Scan for the cell matching the given text and deliver its [x, y] coordinate at center. 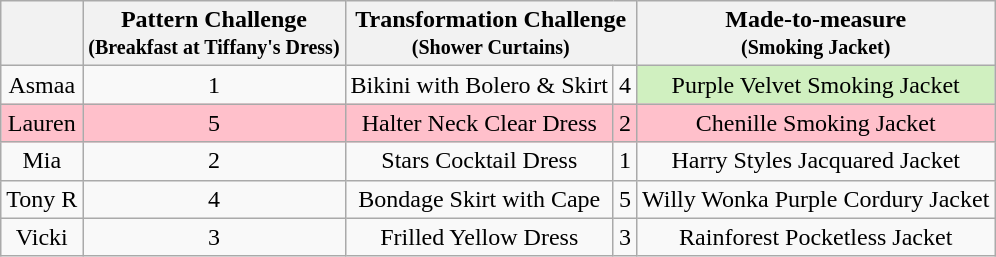
Tony R [42, 199]
Asmaa [42, 85]
Rainforest Pocketless Jacket [816, 237]
Bikini with Bolero & Skirt [479, 85]
Transformation Challenge(Shower Curtains) [490, 34]
Harry Styles Jacquared Jacket [816, 161]
Lauren [42, 123]
Willy Wonka Purple Cordury Jacket [816, 199]
Pattern Challenge(Breakfast at Tiffany's Dress) [214, 34]
Halter Neck Clear Dress [479, 123]
Made-to-measure(Smoking Jacket) [816, 34]
Stars Cocktail Dress [479, 161]
Frilled Yellow Dress [479, 237]
Bondage Skirt with Cape [479, 199]
Chenille Smoking Jacket [816, 123]
Mia [42, 161]
Vicki [42, 237]
Purple Velvet Smoking Jacket [816, 85]
